Extract the (x, y) coordinate from the center of the cell holding the provided text.  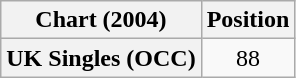
UK Singles (OCC) (101, 58)
Chart (2004) (101, 20)
Position (248, 20)
88 (248, 58)
